Return (X, Y) of the center of cell containing provided text 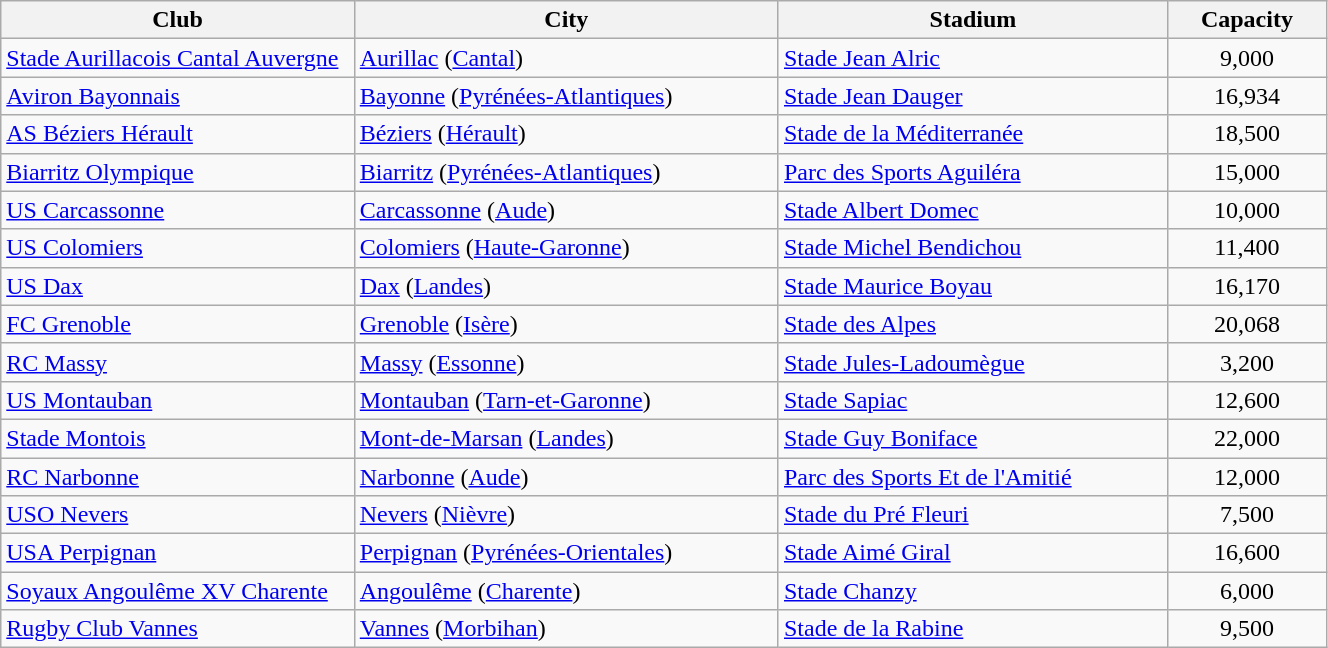
Stade des Alpes (972, 324)
Stade Michel Bendichou (972, 248)
Parc des Sports Aguiléra (972, 172)
Dax (Landes) (566, 286)
FC Grenoble (178, 324)
9,500 (1246, 629)
Mont-de-Marsan (Landes) (566, 438)
Narbonne (Aude) (566, 477)
15,000 (1246, 172)
Club (178, 20)
US Colomiers (178, 248)
9,000 (1246, 58)
Biarritz Olympique (178, 172)
7,500 (1246, 515)
Stade Montois (178, 438)
Parc des Sports Et de l'Amitié (972, 477)
16,600 (1246, 553)
Stade Aurillacois Cantal Auvergne (178, 58)
Massy (Essonne) (566, 362)
Vannes (Morbihan) (566, 629)
Bayonne (Pyrénées-Atlantiques) (566, 96)
RC Narbonne (178, 477)
11,400 (1246, 248)
Stade Aimé Giral (972, 553)
Aviron Bayonnais (178, 96)
12,000 (1246, 477)
18,500 (1246, 134)
Nevers (Nièvre) (566, 515)
Stade Jean Dauger (972, 96)
RC Massy (178, 362)
20,068 (1246, 324)
Capacity (1246, 20)
Aurillac (Cantal) (566, 58)
Stade Maurice Boyau (972, 286)
US Montauban (178, 400)
Stade de la Rabine (972, 629)
3,200 (1246, 362)
Stadium (972, 20)
USO Nevers (178, 515)
22,000 (1246, 438)
16,934 (1246, 96)
Stade Albert Domec (972, 210)
Stade du Pré Fleuri (972, 515)
Carcassonne (Aude) (566, 210)
Stade de la Méditerranée (972, 134)
US Dax (178, 286)
Béziers (Hérault) (566, 134)
12,600 (1246, 400)
Angoulême (Charente) (566, 591)
Stade Jules-Ladoumègue (972, 362)
Rugby Club Vannes (178, 629)
Biarritz (Pyrénées-Atlantiques) (566, 172)
City (566, 20)
Stade Guy Boniface (972, 438)
USA Perpignan (178, 553)
US Carcassonne (178, 210)
Montauban (Tarn-et-Garonne) (566, 400)
Perpignan (Pyrénées-Orientales) (566, 553)
AS Béziers Hérault (178, 134)
10,000 (1246, 210)
16,170 (1246, 286)
Grenoble (Isère) (566, 324)
Colomiers (Haute-Garonne) (566, 248)
Stade Jean Alric (972, 58)
Stade Chanzy (972, 591)
Stade Sapiac (972, 400)
Soyaux Angoulême XV Charente (178, 591)
6,000 (1246, 591)
